From the cell containing the given text, extract its center point as [X, Y] coordinate. 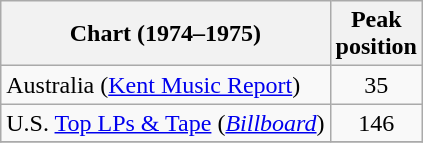
Peakposition [376, 34]
35 [376, 85]
U.S. Top LPs & Tape (Billboard) [166, 123]
Australia (Kent Music Report) [166, 85]
Chart (1974–1975) [166, 34]
146 [376, 123]
